Scan for the cell matching the given text and deliver its (X, Y) coordinate at center. 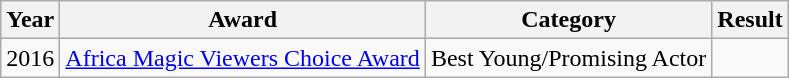
2016 (30, 58)
Best Young/Promising Actor (568, 58)
Category (568, 20)
Africa Magic Viewers Choice Award (243, 58)
Year (30, 20)
Result (750, 20)
Award (243, 20)
